Detect which cell encompasses the target text, then output its [X, Y] center coordinate. 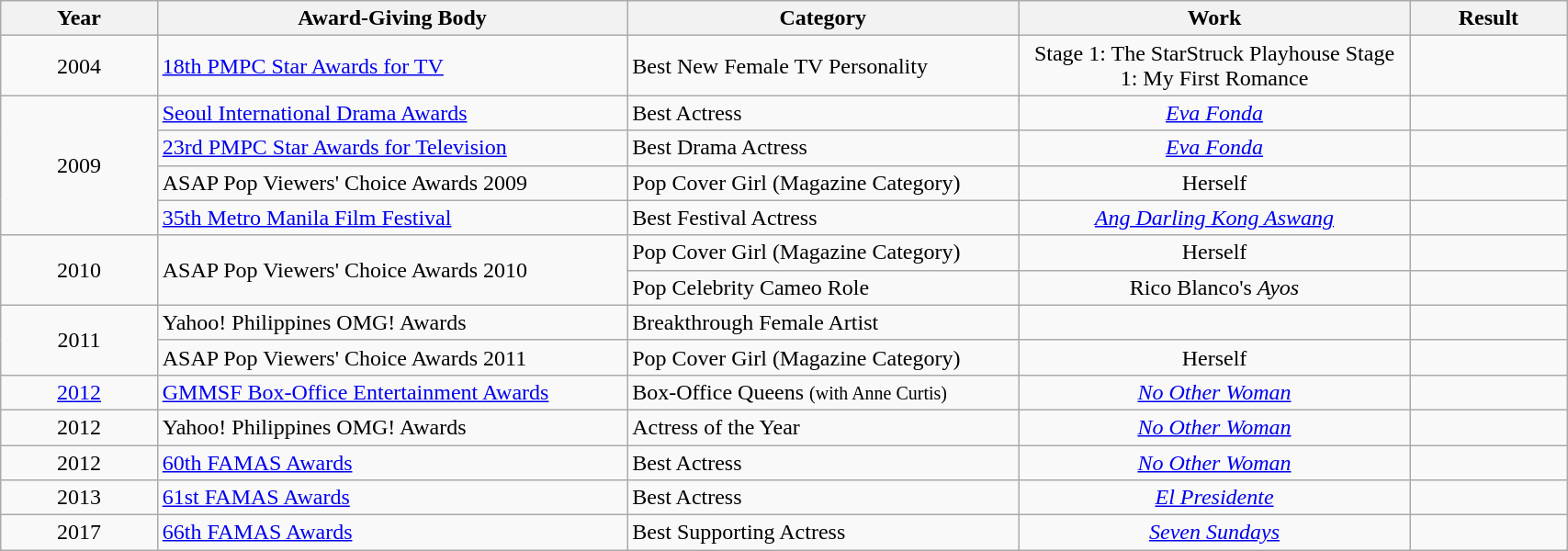
2011 [79, 340]
2010 [79, 270]
GMMSF Box-Office Entertainment Awards [391, 392]
Best Drama Actress [823, 148]
66th FAMAS Awards [391, 533]
Ang Darling Kong Aswang [1214, 218]
18th PMPC Star Awards for TV [391, 66]
Best Supporting Actress [823, 533]
2013 [79, 498]
Seven Sundays [1214, 533]
61st FAMAS Awards [391, 498]
ASAP Pop Viewers' Choice Awards 2010 [391, 270]
Work [1214, 18]
2017 [79, 533]
ASAP Pop Viewers' Choice Awards 2009 [391, 183]
Award-Giving Body [391, 18]
El Presidente [1214, 498]
Seoul International Drama Awards [391, 113]
Breakthrough Female Artist [823, 322]
Box-Office Queens (with Anne Curtis) [823, 392]
Rico Blanco's Ayos [1214, 287]
ASAP Pop Viewers' Choice Awards 2011 [391, 357]
Pop Celebrity Cameo Role [823, 287]
Stage 1: The StarStruck Playhouse Stage 1: My First Romance [1214, 66]
2004 [79, 66]
2009 [79, 165]
Category [823, 18]
Year [79, 18]
60th FAMAS Awards [391, 462]
23rd PMPC Star Awards for Television [391, 148]
35th Metro Manila Film Festival [391, 218]
Best Festival Actress [823, 218]
Best New Female TV Personality [823, 66]
Actress of the Year [823, 427]
Result [1488, 18]
